For the text-containing cell, return its midpoint in (X, Y) coordinate format. 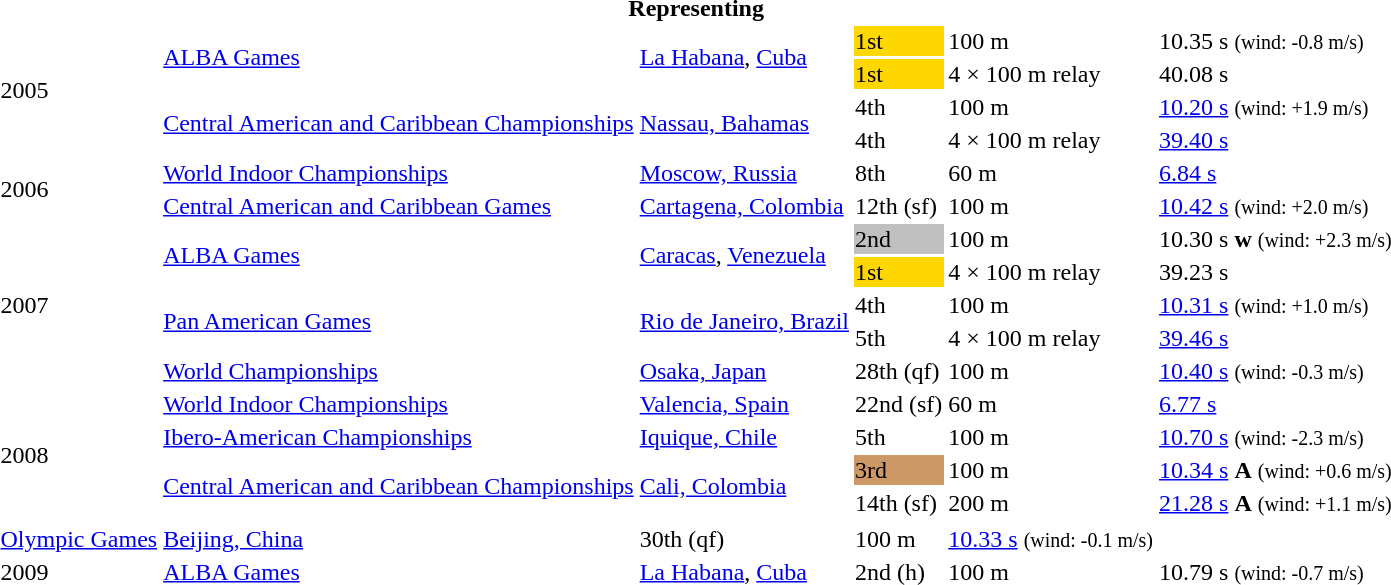
Ibero-American Championships (399, 437)
Osaka, Japan (744, 371)
Caracas, Venezuela (744, 256)
2nd (898, 239)
200 m (1051, 503)
3rd (898, 470)
Cali, Colombia (744, 486)
Rio de Janeiro, Brazil (744, 322)
30th (qf) (744, 539)
Central American and Caribbean Games (399, 206)
10.33 s (wind: -0.1 m/s) (1051, 539)
La Habana, Cuba (744, 58)
Beijing, China (399, 539)
Pan American Games (399, 322)
28th (qf) (898, 371)
22nd (sf) (898, 404)
Iquique, Chile (744, 437)
Cartagena, Colombia (744, 206)
12th (sf) (898, 206)
Valencia, Spain (744, 404)
Nassau, Bahamas (744, 124)
14th (sf) (898, 503)
Moscow, Russia (744, 173)
World Championships (399, 371)
8th (898, 173)
